Provide the [X, Y] coordinate of the cell's center where the given text is located.  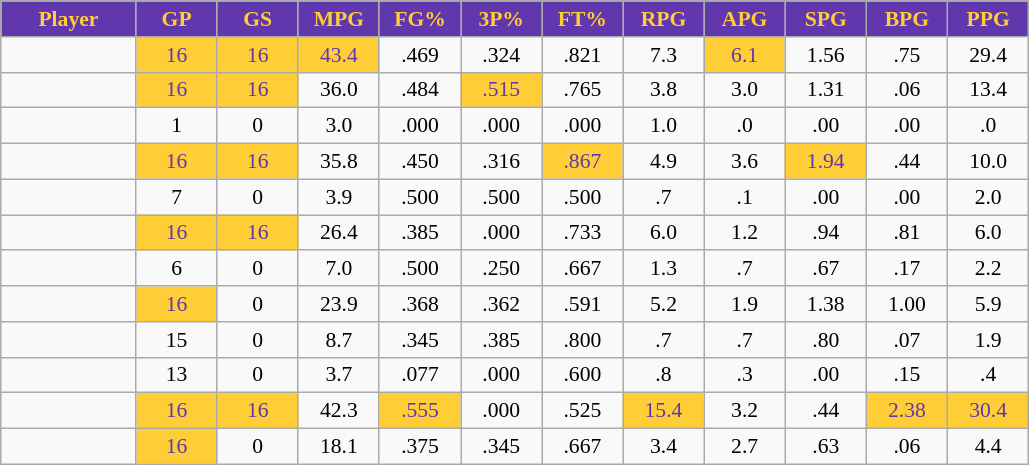
GP [176, 19]
29.4 [988, 55]
.4 [988, 375]
43.4 [338, 55]
.375 [420, 447]
1.56 [826, 55]
RPG [664, 19]
2.7 [744, 447]
.867 [582, 162]
1.31 [826, 90]
MPG [338, 19]
6.1 [744, 55]
.94 [826, 233]
5.9 [988, 304]
36.0 [338, 90]
4.9 [664, 162]
8.7 [338, 340]
.368 [420, 304]
42.3 [338, 411]
35.8 [338, 162]
7 [176, 197]
.469 [420, 55]
FG% [420, 19]
18.1 [338, 447]
.8 [664, 375]
.80 [826, 340]
.17 [906, 269]
4.4 [988, 447]
1.94 [826, 162]
26.4 [338, 233]
SPG [826, 19]
15.4 [664, 411]
.15 [906, 375]
3.2 [744, 411]
.555 [420, 411]
3.4 [664, 447]
BPG [906, 19]
.63 [826, 447]
1.3 [664, 269]
APG [744, 19]
1.0 [664, 126]
.733 [582, 233]
.800 [582, 340]
3.6 [744, 162]
.316 [502, 162]
.250 [502, 269]
30.4 [988, 411]
7.3 [664, 55]
23.9 [338, 304]
.1 [744, 197]
13 [176, 375]
.75 [906, 55]
1.2 [744, 233]
3.7 [338, 375]
.821 [582, 55]
.591 [582, 304]
.484 [420, 90]
5.2 [664, 304]
13.4 [988, 90]
.3 [744, 375]
7.0 [338, 269]
.67 [826, 269]
3P% [502, 19]
PPG [988, 19]
1.38 [826, 304]
.077 [420, 375]
.07 [906, 340]
1.00 [906, 304]
.765 [582, 90]
15 [176, 340]
.525 [582, 411]
.81 [906, 233]
.362 [502, 304]
10.0 [988, 162]
Player [68, 19]
2.0 [988, 197]
.600 [582, 375]
GS [258, 19]
2.2 [988, 269]
3.8 [664, 90]
.515 [502, 90]
6 [176, 269]
2.38 [906, 411]
.450 [420, 162]
3.9 [338, 197]
1 [176, 126]
FT% [582, 19]
.324 [502, 55]
